Detect which cell encompasses the target text, then output its [x, y] center coordinate. 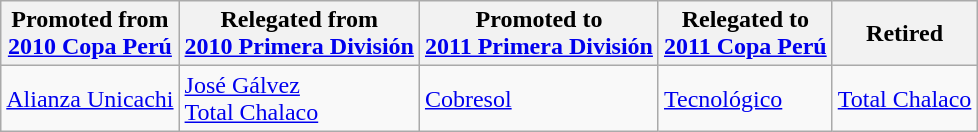
Total Chalaco [904, 98]
Relegated to2011 Copa Perú [745, 34]
Promoted from2010 Copa Perú [90, 34]
Tecnológico [745, 98]
Promoted to2011 Primera División [538, 34]
Alianza Unicachi [90, 98]
Relegated from2010 Primera División [299, 34]
Retired [904, 34]
Cobresol [538, 98]
José Gálvez Total Chalaco [299, 98]
